Locate the cell with the specified text and output its [X, Y] center coordinate. 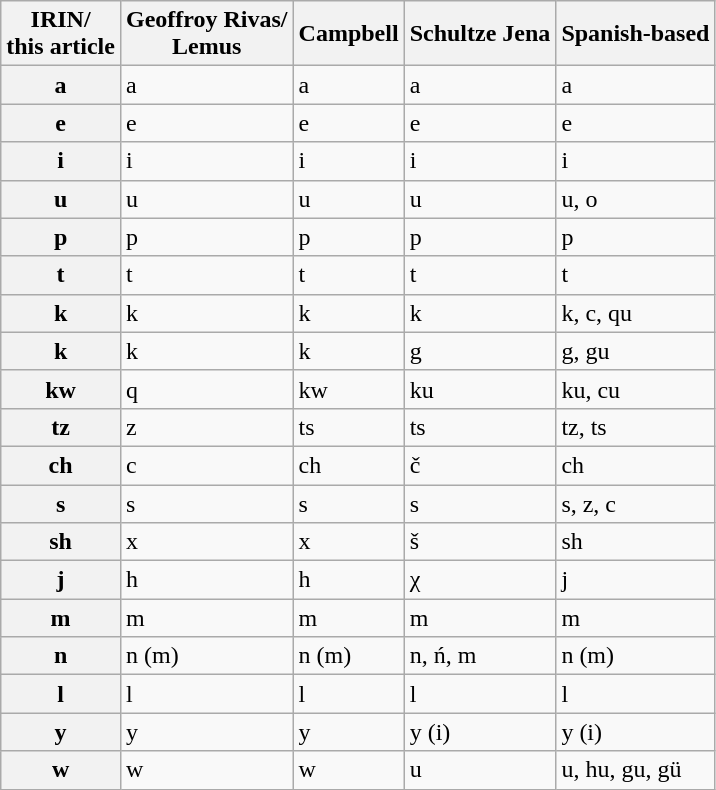
Campbell [348, 34]
n, ń, m [480, 656]
ku [480, 389]
u, o [636, 199]
Schultze Jena [480, 34]
k, c, qu [636, 313]
Spanish-based [636, 34]
z [206, 427]
tz [61, 427]
š [480, 542]
u, hu, gu, gü [636, 770]
c [206, 465]
q [206, 389]
ku, cu [636, 389]
Geoffroy Rivas/Lemus [206, 34]
s, z, c [636, 503]
č [480, 465]
g [480, 351]
χ [480, 580]
tz, ts [636, 427]
IRIN/this article [61, 34]
n [61, 656]
g, gu [636, 351]
